Return [X, Y] of the center of cell containing provided text 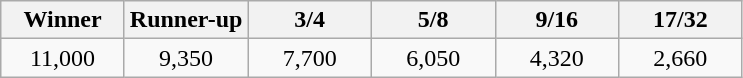
11,000 [63, 58]
7,700 [310, 58]
2,660 [681, 58]
4,320 [557, 58]
Runner-up [186, 20]
6,050 [433, 58]
Winner [63, 20]
3/4 [310, 20]
9/16 [557, 20]
9,350 [186, 58]
5/8 [433, 20]
17/32 [681, 20]
